Scan for the cell matching the given text and deliver its (X, Y) coordinate at center. 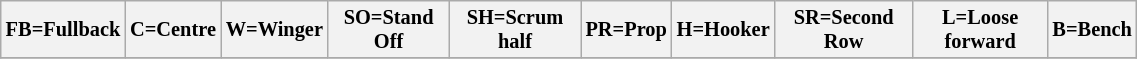
FB=Fullback (63, 29)
L=Loose forward (980, 29)
B=Bench (1092, 29)
SH=Scrum half (514, 29)
SO=Stand Off (389, 29)
W=Winger (274, 29)
C=Centre (173, 29)
H=Hooker (724, 29)
PR=Prop (626, 29)
SR=Second Row (844, 29)
